Find where the given text appears and provide that cell's center as (X, Y) coordinate. 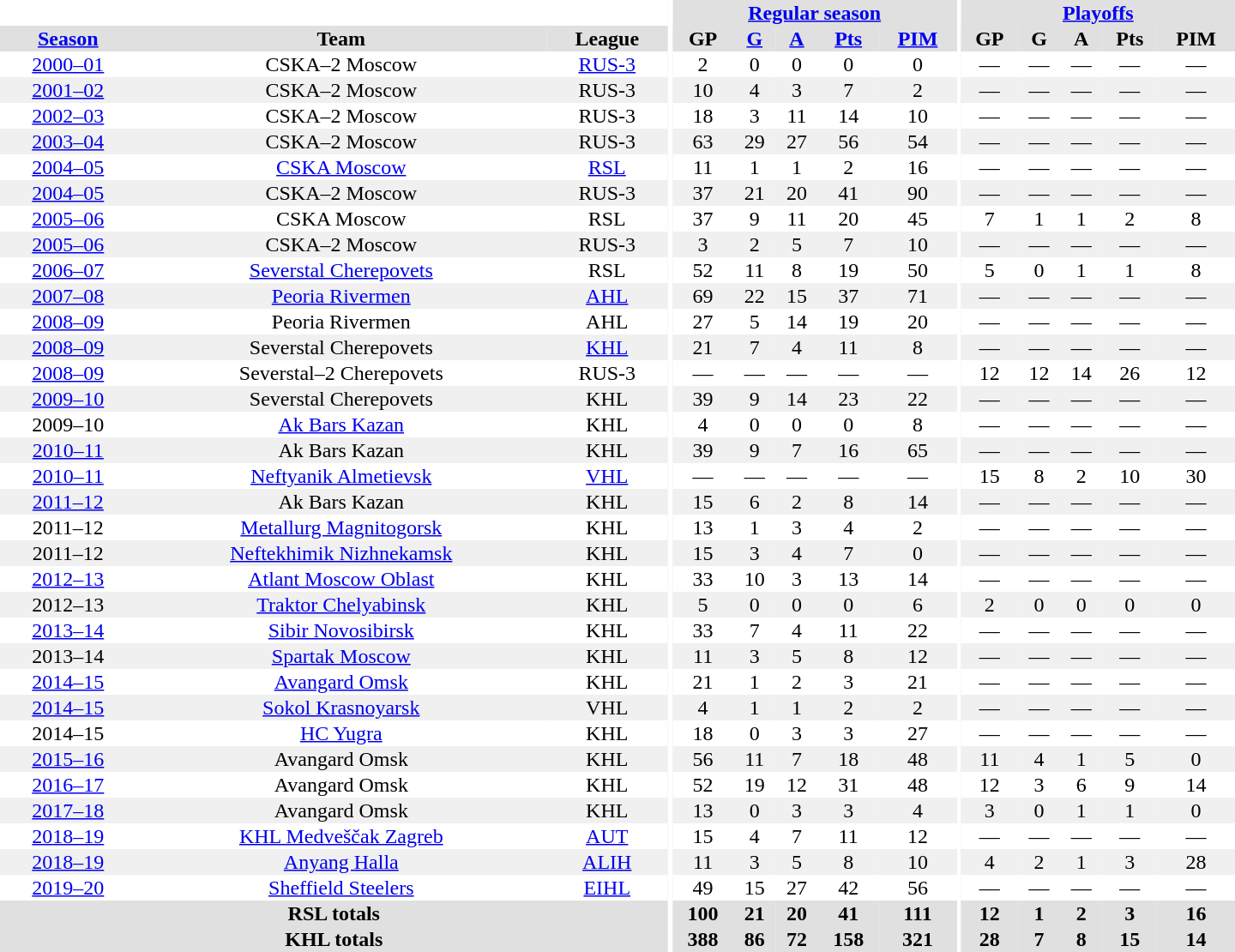
54 (918, 142)
2016–17 (69, 785)
KHL totals (334, 939)
EIHL (607, 888)
KHL Medveščak Zagreb (341, 836)
ALIH (607, 862)
69 (703, 296)
AUT (607, 836)
HC Yugra (341, 733)
2006–07 (69, 270)
49 (703, 888)
Regular season (815, 13)
2015–16 (69, 759)
2000–01 (69, 64)
Playoffs (1098, 13)
90 (918, 193)
Sheffield Steelers (341, 888)
Severstal–2 Cherepovets (341, 373)
86 (755, 939)
2001–02 (69, 90)
2017–18 (69, 810)
321 (918, 939)
23 (849, 399)
29 (755, 142)
2007–08 (69, 296)
42 (849, 888)
2003–04 (69, 142)
Traktor Chelyabinsk (341, 605)
Neftyanik Almetievsk (341, 476)
30 (1196, 476)
Neftekhimik Nizhnekamsk (341, 553)
50 (918, 270)
45 (918, 219)
100 (703, 913)
Sibir Novosibirsk (341, 630)
111 (918, 913)
League (607, 39)
65 (918, 450)
388 (703, 939)
71 (918, 296)
26 (1130, 373)
Spartak Moscow (341, 656)
RSL totals (334, 913)
Team (341, 39)
Season (69, 39)
Sokol Krasnoyarsk (341, 708)
63 (703, 142)
158 (849, 939)
31 (849, 785)
72 (796, 939)
Metallurg Magnitogorsk (341, 527)
2002–03 (69, 116)
2019–20 (69, 888)
Atlant Moscow Oblast (341, 579)
Anyang Halla (341, 862)
